From the cell containing the given text, extract its center point as [X, Y] coordinate. 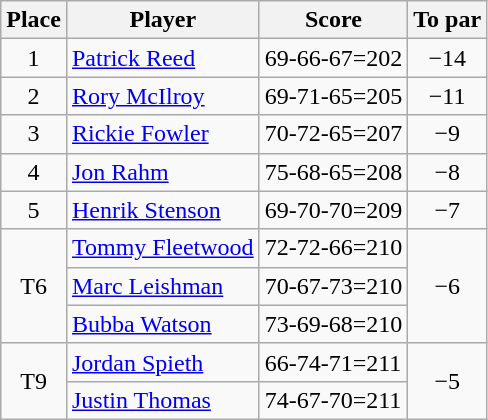
Rickie Fowler [162, 134]
69-70-70=209 [334, 210]
69-66-67=202 [334, 58]
74-67-70=211 [334, 400]
73-69-68=210 [334, 324]
−7 [448, 210]
−9 [448, 134]
Jordan Spieth [162, 362]
Justin Thomas [162, 400]
Place [34, 20]
−14 [448, 58]
1 [34, 58]
Player [162, 20]
T9 [34, 381]
Marc Leishman [162, 286]
66-74-71=211 [334, 362]
72-72-66=210 [334, 248]
−5 [448, 381]
To par [448, 20]
3 [34, 134]
69-71-65=205 [334, 96]
−11 [448, 96]
75-68-65=208 [334, 172]
Score [334, 20]
70-72-65=207 [334, 134]
2 [34, 96]
Rory McIlroy [162, 96]
70-67-73=210 [334, 286]
5 [34, 210]
Bubba Watson [162, 324]
−8 [448, 172]
−6 [448, 286]
Patrick Reed [162, 58]
Jon Rahm [162, 172]
Tommy Fleetwood [162, 248]
4 [34, 172]
T6 [34, 286]
Henrik Stenson [162, 210]
